Identify which cell holds the provided text, then report its (X, Y) central coordinate. 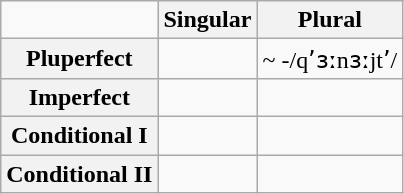
~ -/qʼɜːnɜːjtʼ/ (330, 59)
Pluperfect (80, 59)
Conditional II (80, 173)
Singular (208, 20)
Conditional I (80, 135)
Plural (330, 20)
Imperfect (80, 97)
